Detect which cell encompasses the target text, then output its [X, Y] center coordinate. 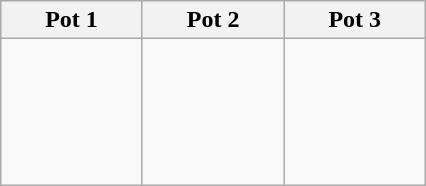
Pot 2 [213, 20]
Pot 3 [355, 20]
Pot 1 [72, 20]
